For the text-containing cell, return its midpoint in [X, Y] coordinate format. 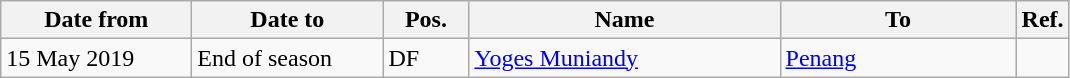
Ref. [1042, 20]
Date from [96, 20]
Pos. [426, 20]
Penang [898, 58]
End of season [288, 58]
Name [624, 20]
Date to [288, 20]
To [898, 20]
Yoges Muniandy [624, 58]
DF [426, 58]
15 May 2019 [96, 58]
